Return the [X, Y] coordinate for the center point of the cell that contains the specified text.  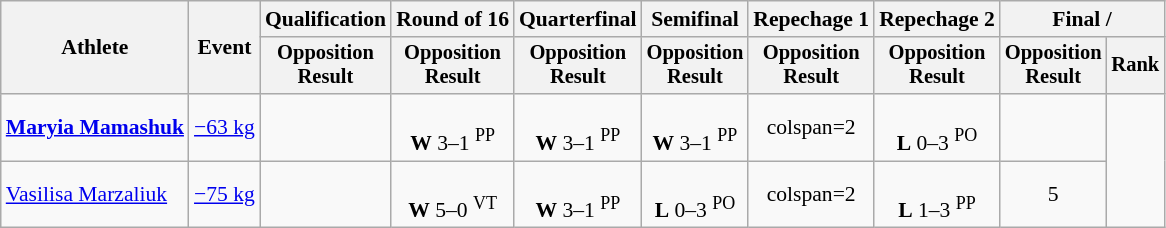
Qualification [326, 19]
Repechage 2 [937, 19]
Vasilisa Marzaliuk [95, 194]
W 5–0 VT [452, 194]
L 1–3 PP [937, 194]
Quarterfinal [578, 19]
Final / [1082, 19]
Rank [1136, 66]
Athlete [95, 48]
Event [224, 48]
5 [1054, 194]
Repechage 1 [811, 19]
Round of 16 [452, 19]
−75 kg [224, 194]
Maryia Mamashuk [95, 128]
Semifinal [696, 19]
−63 kg [224, 128]
